For the text-containing cell, return its midpoint in [X, Y] coordinate format. 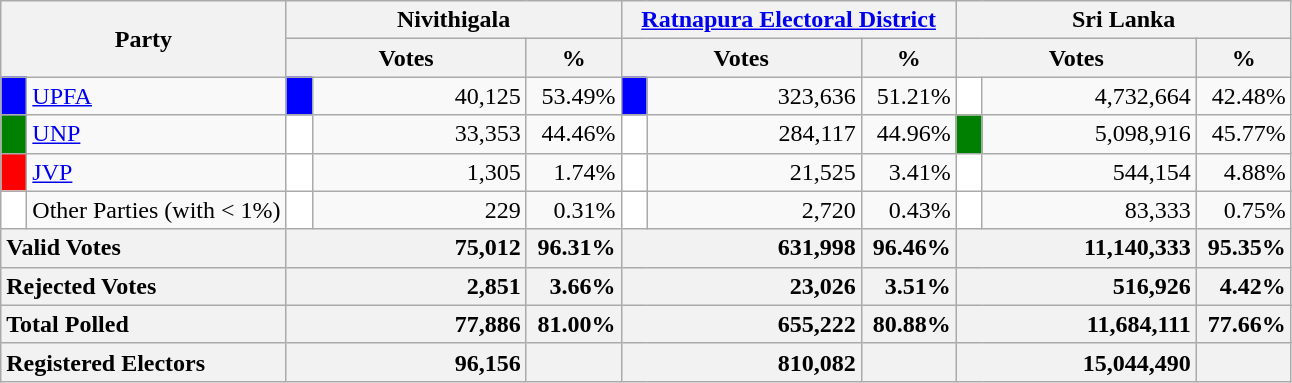
Total Polled [144, 324]
2,851 [406, 286]
95.35% [1244, 248]
UPFA [156, 96]
4,732,664 [1089, 96]
96,156 [406, 362]
15,044,490 [1076, 362]
45.77% [1244, 134]
53.49% [574, 96]
83,333 [1089, 210]
Registered Electors [144, 362]
Valid Votes [144, 248]
40,125 [419, 96]
229 [419, 210]
77.66% [1244, 324]
1,305 [419, 172]
44.46% [574, 134]
Party [144, 39]
Other Parties (with < 1%) [156, 210]
4.42% [1244, 286]
284,117 [754, 134]
33,353 [419, 134]
Ratnapura Electoral District [788, 20]
3.41% [908, 172]
JVP [156, 172]
96.46% [908, 248]
42.48% [1244, 96]
810,082 [741, 362]
655,222 [741, 324]
96.31% [574, 248]
80.88% [908, 324]
11,140,333 [1076, 248]
3.66% [574, 286]
51.21% [908, 96]
1.74% [574, 172]
516,926 [1076, 286]
75,012 [406, 248]
23,026 [741, 286]
Rejected Votes [144, 286]
0.43% [908, 210]
544,154 [1089, 172]
2,720 [754, 210]
81.00% [574, 324]
3.51% [908, 286]
Sri Lanka [1124, 20]
4.88% [1244, 172]
77,886 [406, 324]
Nivithigala [454, 20]
44.96% [908, 134]
323,636 [754, 96]
11,684,111 [1076, 324]
0.75% [1244, 210]
0.31% [574, 210]
UNP [156, 134]
5,098,916 [1089, 134]
21,525 [754, 172]
631,998 [741, 248]
